Output the (X, Y) coordinate of the center of the cell containing the given text.  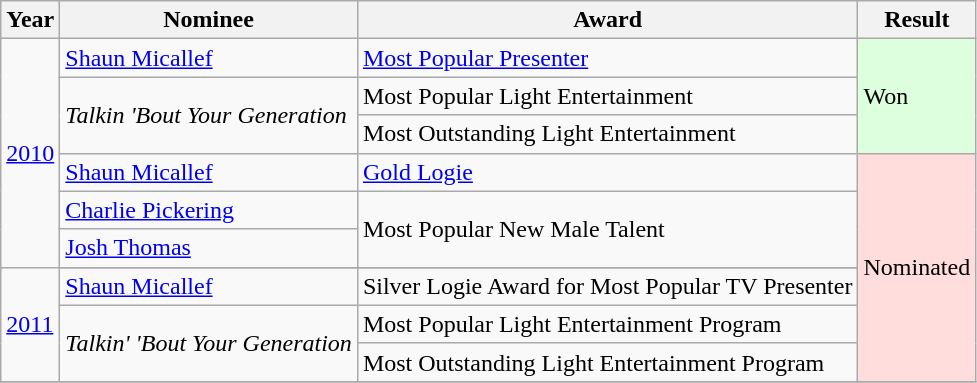
Silver Logie Award for Most Popular TV Presenter (608, 286)
Most Popular Light Entertainment (608, 96)
Talkin' 'Bout Your Generation (209, 343)
Won (917, 96)
Talkin 'Bout Your Generation (209, 115)
Year (30, 20)
Gold Logie (608, 172)
Award (608, 20)
Result (917, 20)
Most Popular Presenter (608, 58)
Charlie Pickering (209, 210)
2011 (30, 324)
Most Popular New Male Talent (608, 229)
Most Outstanding Light Entertainment Program (608, 362)
Nominated (917, 267)
Nominee (209, 20)
Most Outstanding Light Entertainment (608, 134)
2010 (30, 153)
Josh Thomas (209, 248)
Most Popular Light Entertainment Program (608, 324)
